Scan for the cell matching the given text and deliver its [x, y] coordinate at center. 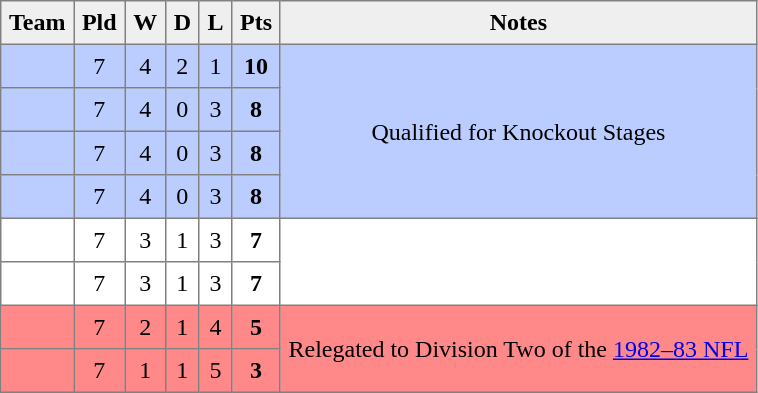
10 [256, 66]
Pts [256, 23]
D [182, 23]
Notes [518, 23]
Team [38, 23]
Qualified for Knockout Stages [518, 131]
W [145, 23]
L [216, 23]
Relegated to Division Two of the 1982–83 NFL [518, 348]
Pld [100, 23]
